Provide the [x, y] coordinate of the cell's center where the given text is located.  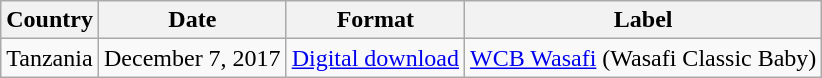
Tanzania [50, 58]
Label [644, 20]
Format [375, 20]
WCB Wasafi (Wasafi Classic Baby) [644, 58]
Country [50, 20]
Digital download [375, 58]
Date [192, 20]
December 7, 2017 [192, 58]
